Pinpoint the cell where the given text exists, returning its (x, y) midpoint coordinate. 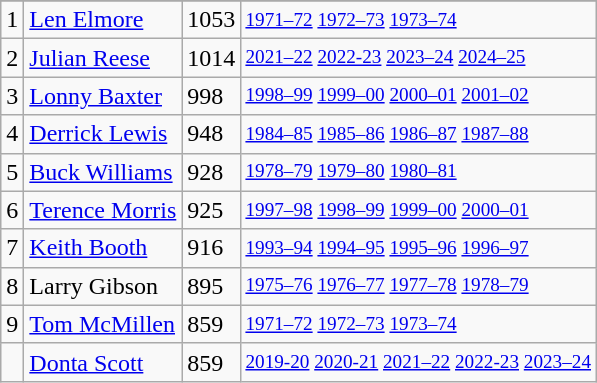
916 (212, 248)
8 (12, 286)
1978–79 1979–80 1980–81 (418, 172)
1998–99 1999–00 2000–01 2001–02 (418, 96)
895 (212, 286)
928 (212, 172)
1993–94 1994–95 1995–96 1996–97 (418, 248)
Julian Reese (103, 58)
Lonny Baxter (103, 96)
1053 (212, 20)
Derrick Lewis (103, 134)
Tom McMillen (103, 324)
998 (212, 96)
2021–22 2022-23 2023–24 2024–25 (418, 58)
1984–85 1985–86 1986–87 1987–88 (418, 134)
1014 (212, 58)
1975–76 1976–77 1977–78 1978–79 (418, 286)
Keith Booth (103, 248)
7 (12, 248)
2019-20 2020-21 2021–22 2022-23 2023–24 (418, 362)
Larry Gibson (103, 286)
948 (212, 134)
3 (12, 96)
Donta Scott (103, 362)
Terence Morris (103, 210)
5 (12, 172)
1997–98 1998–99 1999–00 2000–01 (418, 210)
1 (12, 20)
9 (12, 324)
2 (12, 58)
Len Elmore (103, 20)
925 (212, 210)
4 (12, 134)
6 (12, 210)
Buck Williams (103, 172)
